Detect which cell encompasses the target text, then output its [x, y] center coordinate. 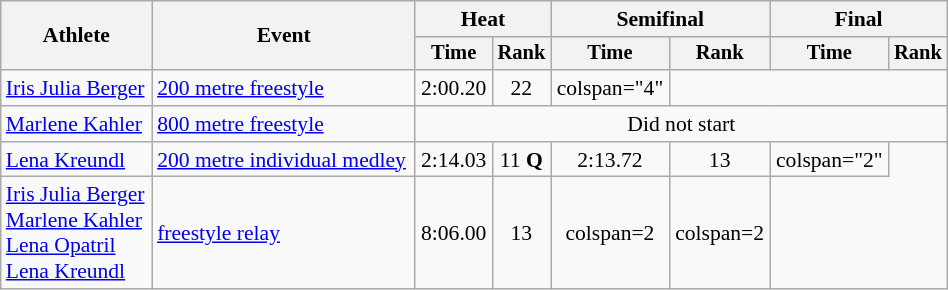
11 Q [522, 160]
2:14.03 [454, 160]
22 [522, 88]
800 metre freestyle [284, 124]
Did not start [681, 124]
Final [858, 19]
colspan="4" [610, 88]
freestyle relay [284, 233]
Marlene Kahler [76, 124]
2:00.20 [454, 88]
colspan="2" [830, 160]
8:06.00 [454, 233]
Lena Kreundl [76, 160]
Event [284, 36]
2:13.72 [610, 160]
Athlete [76, 36]
200 metre individual medley [284, 160]
200 metre freestyle [284, 88]
Semifinal [660, 19]
Heat [482, 19]
Iris Julia Berger Marlene KahlerLena Opatril Lena Kreundl [76, 233]
Iris Julia Berger [76, 88]
